Detect which cell encompasses the target text, then output its [x, y] center coordinate. 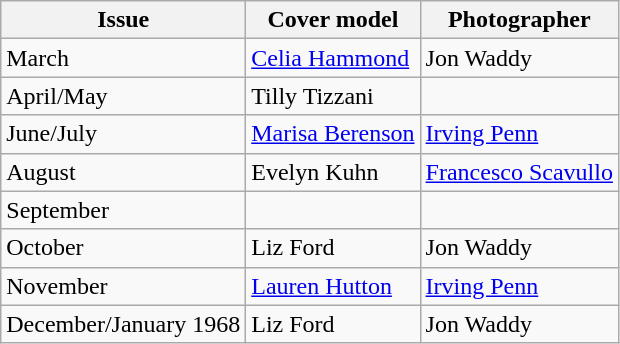
Francesco Scavullo [519, 172]
August [124, 172]
Lauren Hutton [333, 286]
Celia Hammond [333, 58]
November [124, 286]
October [124, 248]
April/May [124, 96]
Cover model [333, 20]
Marisa Berenson [333, 134]
September [124, 210]
Evelyn Kuhn [333, 172]
June/July [124, 134]
December/January 1968 [124, 324]
Tilly Tizzani [333, 96]
Photographer [519, 20]
Issue [124, 20]
March [124, 58]
